Capture the cell that displays the provided text and extract its (X, Y) central coordinate. 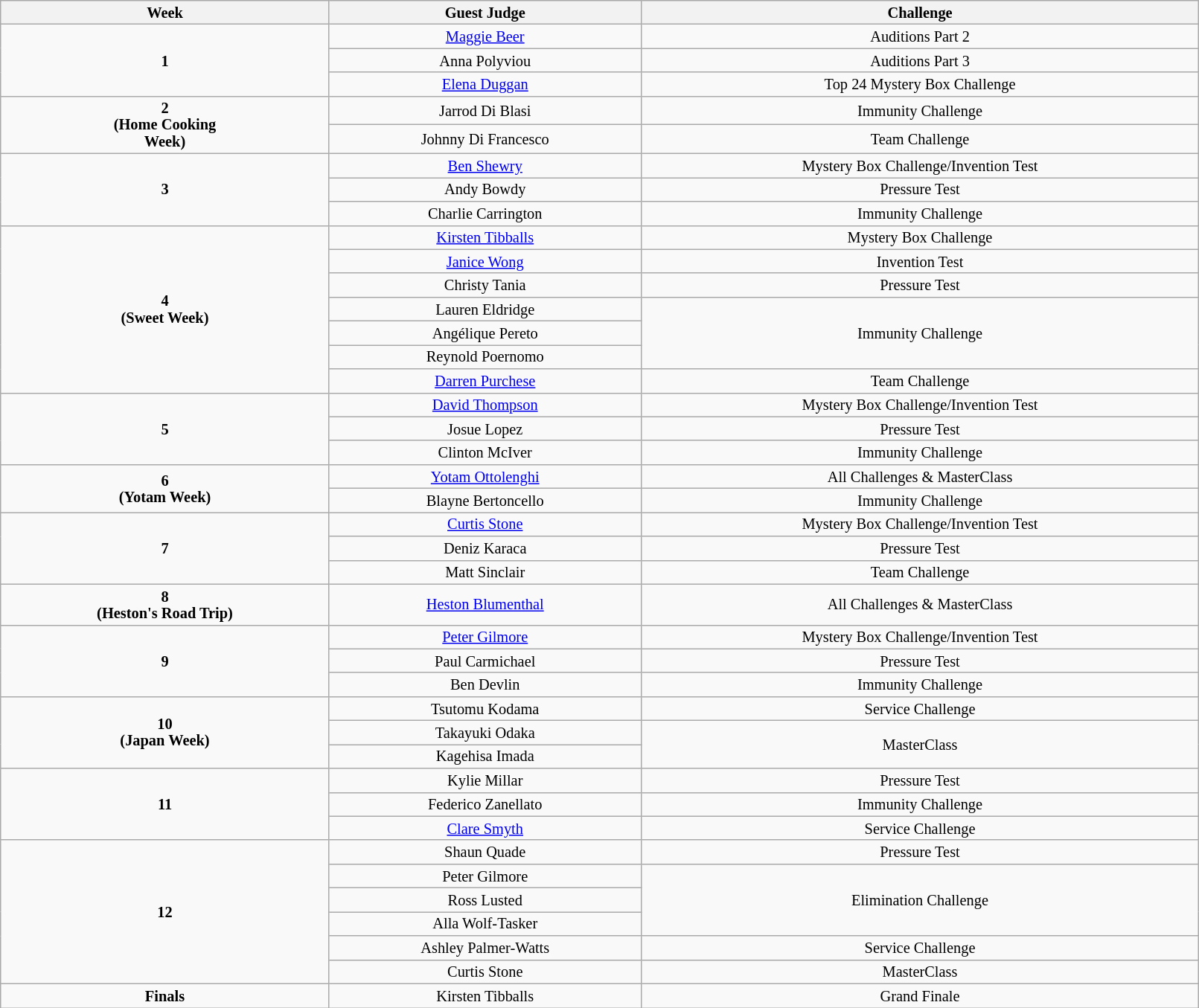
Week (165, 12)
Charlie Carrington (485, 213)
Reynold Poernomo (485, 356)
David Thompson (485, 405)
Ashley Palmer-Watts (485, 948)
Elena Duggan (485, 84)
Yotam Ottolenghi (485, 476)
Paul Carmichael (485, 661)
10(Japan Week) (165, 732)
Christy Tania (485, 285)
Kagehisa Imada (485, 756)
Josue Lopez (485, 428)
Lauren Eldridge (485, 309)
Ross Lusted (485, 899)
8(Heston's Road Trip) (165, 604)
Invention Test (920, 261)
Guest Judge (485, 12)
3 (165, 189)
Tsutomu Kodama (485, 708)
Shaun Quade (485, 852)
Matt Sinclair (485, 572)
Clinton McIver (485, 452)
Auditions Part 3 (920, 60)
Darren Purchese (485, 381)
Challenge (920, 12)
1 (165, 60)
Elimination Challenge (920, 899)
6(Yotam Week) (165, 488)
Federico Zanellato (485, 804)
Deniz Karaca (485, 548)
Kylie Millar (485, 780)
Angélique Pereto (485, 333)
Top 24 Mystery Box Challenge (920, 84)
Mystery Box Challenge (920, 237)
Ben Devlin (485, 684)
Alla Wolf-Tasker (485, 923)
11 (165, 804)
12 (165, 912)
Blayne Bertoncello (485, 500)
7 (165, 548)
Johnny Di Francesco (485, 140)
9 (165, 661)
4(Sweet Week) (165, 309)
Janice Wong (485, 261)
Andy Bowdy (485, 189)
5 (165, 428)
Takayuki Odaka (485, 732)
2(Home Cooking Week) (165, 125)
Clare Smyth (485, 828)
Maggie Beer (485, 36)
Heston Blumenthal (485, 604)
Finals (165, 995)
Jarrod Di Blasi (485, 110)
Auditions Part 2 (920, 36)
Anna Polyviou (485, 60)
Ben Shewry (485, 165)
Grand Finale (920, 995)
